For the text-containing cell, return its midpoint in (X, Y) coordinate format. 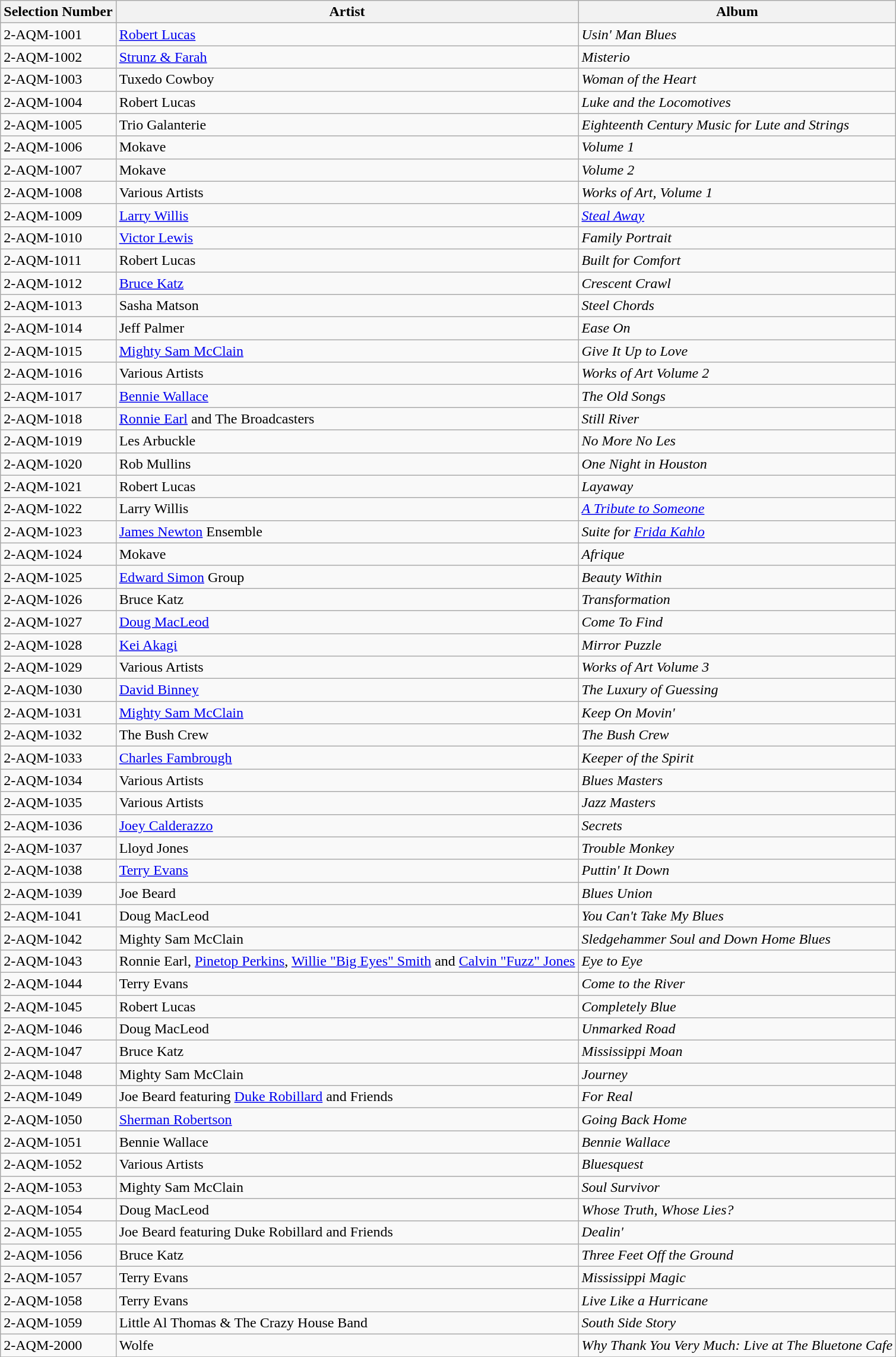
2-AQM-1011 (58, 260)
Strunz & Farah (347, 57)
2-AQM-1015 (58, 351)
2-AQM-1024 (58, 554)
Mississippi Magic (737, 1277)
Victor Lewis (347, 238)
Charles Fambrough (347, 758)
2-AQM-1021 (58, 486)
2-AQM-1052 (58, 1165)
2-AQM-1018 (58, 419)
2-AQM-1006 (58, 147)
2-AQM-1025 (58, 577)
2-AQM-1019 (58, 441)
2-AQM-1037 (58, 848)
Lloyd Jones (347, 848)
2-AQM-1005 (58, 125)
Family Portrait (737, 238)
Ronnie Earl and The Broadcasters (347, 419)
2-AQM-1023 (58, 532)
2-AQM-2000 (58, 1345)
Joey Calderazzo (347, 825)
No More No Les (737, 441)
2-AQM-1041 (58, 916)
2-AQM-1038 (58, 871)
2-AQM-1046 (58, 1029)
Kei Akagi (347, 644)
2-AQM-1049 (58, 1097)
Luke and the Locomotives (737, 102)
2-AQM-1039 (58, 893)
Secrets (737, 825)
2-AQM-1035 (58, 803)
2-AQM-1045 (58, 1007)
Steal Away (737, 215)
2-AQM-1030 (58, 690)
Woman of the Heart (737, 80)
Beauty Within (737, 577)
Artist (347, 12)
James Newton Ensemble (347, 532)
2-AQM-1053 (58, 1187)
Still River (737, 419)
2-AQM-1048 (58, 1074)
2-AQM-1002 (58, 57)
Works of Art Volume 3 (737, 668)
2-AQM-1007 (58, 170)
South Side Story (737, 1323)
David Binney (347, 690)
2-AQM-1033 (58, 758)
2-AQM-1026 (58, 599)
2-AQM-1044 (58, 983)
2-AQM-1047 (58, 1052)
Mississippi Moan (737, 1052)
One Night in Houston (737, 464)
Tuxedo Cowboy (347, 80)
Wolfe (347, 1345)
2-AQM-1043 (58, 961)
Sherman Robertson (347, 1119)
2-AQM-1029 (58, 668)
Album (737, 12)
2-AQM-1034 (58, 780)
2-AQM-1058 (58, 1300)
2-AQM-1003 (58, 80)
2-AQM-1014 (58, 328)
2-AQM-1001 (58, 34)
Eye to Eye (737, 961)
Come To Find (737, 622)
Les Arbuckle (347, 441)
Volume 2 (737, 170)
2-AQM-1042 (58, 938)
2-AQM-1059 (58, 1323)
Journey (737, 1074)
Rob Mullins (347, 464)
Unmarked Road (737, 1029)
Usin' Man Blues (737, 34)
For Real (737, 1097)
Give It Up to Love (737, 351)
Trouble Monkey (737, 848)
Going Back Home (737, 1119)
A Tribute to Someone (737, 509)
Layaway (737, 486)
2-AQM-1020 (58, 464)
Works of Art, Volume 1 (737, 192)
Keeper of the Spirit (737, 758)
Dealin' (737, 1232)
Completely Blue (737, 1007)
Sasha Matson (347, 306)
Whose Truth, Whose Lies? (737, 1210)
Bluesquest (737, 1165)
2-AQM-1027 (58, 622)
2-AQM-1012 (58, 283)
2-AQM-1051 (58, 1142)
2-AQM-1032 (58, 735)
Three Feet Off the Ground (737, 1255)
Selection Number (58, 12)
2-AQM-1010 (58, 238)
Afrique (737, 554)
Mirror Puzzle (737, 644)
Keep On Movin' (737, 713)
Suite for Frida Kahlo (737, 532)
2-AQM-1009 (58, 215)
2-AQM-1022 (58, 509)
Soul Survivor (737, 1187)
2-AQM-1036 (58, 825)
Crescent Crawl (737, 283)
Eighteenth Century Music for Lute and Strings (737, 125)
Blues Masters (737, 780)
2-AQM-1057 (58, 1277)
2-AQM-1028 (58, 644)
Trio Galanterie (347, 125)
Puttin' It Down (737, 871)
Ronnie Earl, Pinetop Perkins, Willie "Big Eyes" Smith and Calvin "Fuzz" Jones (347, 961)
The Luxury of Guessing (737, 690)
2-AQM-1054 (58, 1210)
2-AQM-1016 (58, 374)
Transformation (737, 599)
Come to the River (737, 983)
Jazz Masters (737, 803)
You Can't Take My Blues (737, 916)
2-AQM-1017 (58, 396)
Volume 1 (737, 147)
Built for Comfort (737, 260)
Live Like a Hurricane (737, 1300)
2-AQM-1050 (58, 1119)
2-AQM-1008 (58, 192)
Works of Art Volume 2 (737, 374)
Edward Simon Group (347, 577)
2-AQM-1031 (58, 713)
Ease On (737, 328)
Joe Beard (347, 893)
The Old Songs (737, 396)
Misterio (737, 57)
Sledgehammer Soul and Down Home Blues (737, 938)
Why Thank You Very Much: Live at The Bluetone Cafe (737, 1345)
2-AQM-1055 (58, 1232)
Blues Union (737, 893)
Steel Chords (737, 306)
2-AQM-1004 (58, 102)
2-AQM-1056 (58, 1255)
Jeff Palmer (347, 328)
Little Al Thomas & The Crazy House Band (347, 1323)
2-AQM-1013 (58, 306)
